Find where the given text appears and provide that cell's center as (x, y) coordinate. 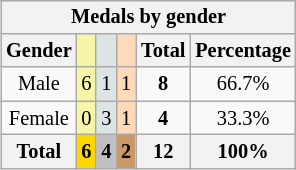
3 (106, 118)
12 (163, 152)
Female (38, 118)
Gender (38, 51)
0 (87, 118)
2 (126, 152)
Male (38, 84)
66.7% (243, 84)
Medals by gender (148, 17)
Percentage (243, 51)
8 (163, 84)
33.3% (243, 118)
100% (243, 152)
